From the cell containing the given text, extract its center point as [x, y] coordinate. 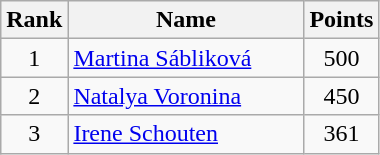
450 [342, 96]
Martina Sábliková [186, 58]
2 [34, 96]
361 [342, 134]
Rank [34, 20]
500 [342, 58]
Points [342, 20]
Name [186, 20]
Natalya Voronina [186, 96]
3 [34, 134]
1 [34, 58]
Irene Schouten [186, 134]
